Return [x, y] of the center of cell containing provided text 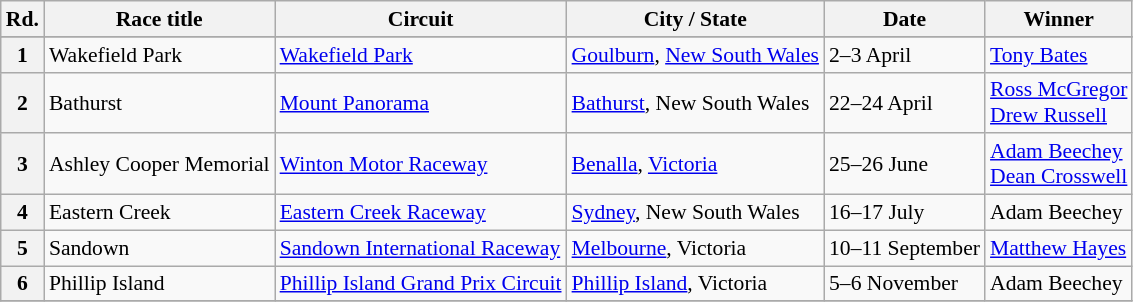
4 [22, 213]
6 [22, 284]
Circuit [421, 19]
Eastern Creek [160, 213]
16–17 July [904, 213]
Rd. [22, 19]
Mount Panorama [421, 102]
Eastern Creek Raceway [421, 213]
2–3 April [904, 55]
Matthew Hayes [1058, 248]
Ross McGregorDrew Russell [1058, 102]
Phillip Island, Victoria [696, 284]
Sandown [160, 248]
10–11 September [904, 248]
Winner [1058, 19]
25–26 June [904, 164]
Adam BeecheyDean Crosswell [1058, 164]
Sydney, New South Wales [696, 213]
2 [22, 102]
22–24 April [904, 102]
Phillip Island [160, 284]
City / State [696, 19]
Bathurst [160, 102]
1 [22, 55]
Sandown International Raceway [421, 248]
Date [904, 19]
Winton Motor Raceway [421, 164]
3 [22, 164]
Benalla, Victoria [696, 164]
Goulburn, New South Wales [696, 55]
Race title [160, 19]
Melbourne, Victoria [696, 248]
5–6 November [904, 284]
Ashley Cooper Memorial [160, 164]
Phillip Island Grand Prix Circuit [421, 284]
5 [22, 248]
Bathurst, New South Wales [696, 102]
Tony Bates [1058, 55]
